Capture the cell that displays the provided text and extract its (x, y) central coordinate. 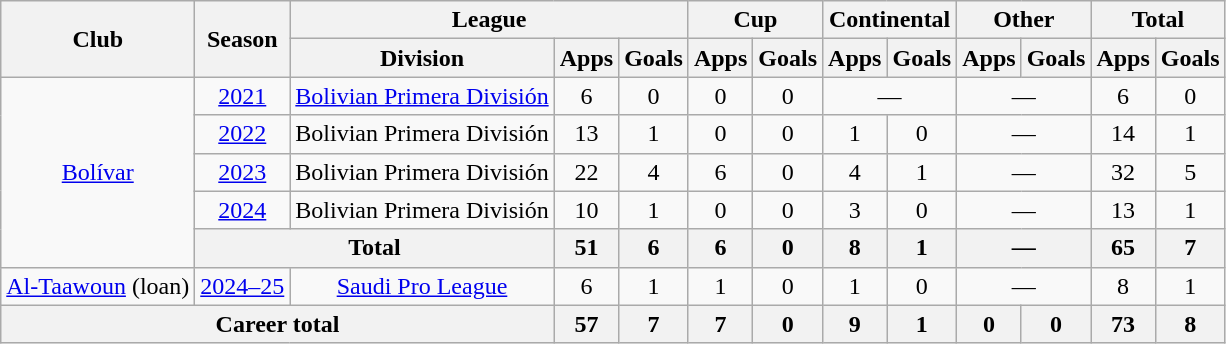
2023 (242, 172)
Bolívar (98, 172)
Division (422, 58)
2024–25 (242, 286)
Al-Taawoun (loan) (98, 286)
3 (855, 210)
51 (586, 248)
2021 (242, 96)
22 (586, 172)
73 (1123, 324)
65 (1123, 248)
Season (242, 39)
5 (1190, 172)
9 (855, 324)
Club (98, 39)
32 (1123, 172)
Continental (890, 20)
Cup (755, 20)
10 (586, 210)
2022 (242, 134)
2024 (242, 210)
Career total (278, 324)
Saudi Pro League (422, 286)
League (490, 20)
14 (1123, 134)
Other (1024, 20)
57 (586, 324)
